Pinpoint the cell where the given text exists, returning its (X, Y) midpoint coordinate. 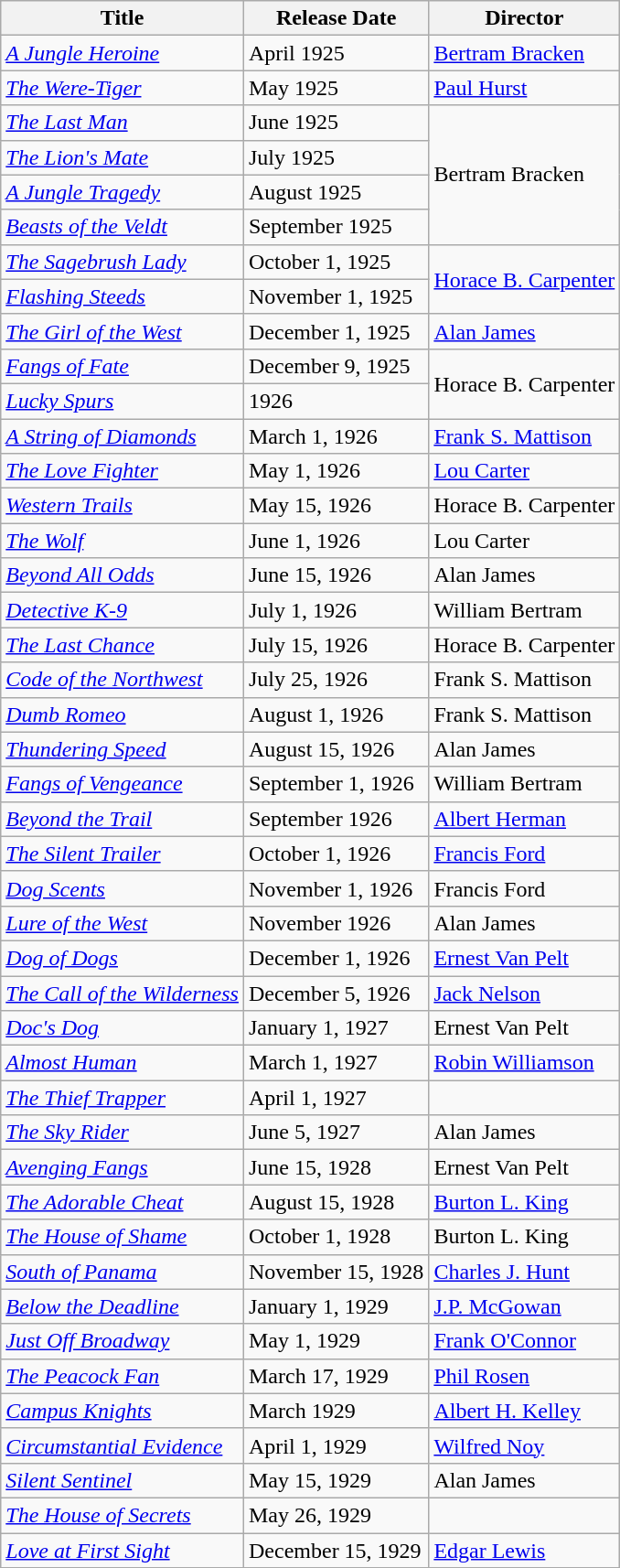
The Last Chance (123, 645)
The Peacock Fan (123, 1376)
Doc's Dog (123, 1028)
Flashing Steeds (123, 296)
Beasts of the Veldt (123, 227)
September 1925 (336, 227)
Lucky Spurs (123, 401)
Albert H. Kelley (525, 1411)
July 25, 1926 (336, 680)
March 17, 1929 (336, 1376)
Avenging Fangs (123, 1167)
1926 (336, 401)
Frank O'Connor (525, 1341)
Wilfred Noy (525, 1445)
Fangs of Fate (123, 366)
April 1, 1929 (336, 1445)
May 15, 1926 (336, 506)
December 5, 1926 (336, 993)
A String of Diamonds (123, 436)
Beyond the Trail (123, 819)
March 1, 1926 (336, 436)
J.P. McGowan (525, 1306)
The Silent Trailer (123, 854)
August 15, 1928 (336, 1202)
November 1926 (336, 923)
July 15, 1926 (336, 645)
The Were-Tiger (123, 88)
Circumstantial Evidence (123, 1445)
April 1925 (336, 53)
November 1, 1925 (336, 296)
Dog Scents (123, 888)
March 1, 1927 (336, 1063)
June 1925 (336, 123)
Code of the Northwest (123, 680)
The Sagebrush Lady (123, 262)
The Thief Trapper (123, 1098)
Director (525, 18)
May 1925 (336, 88)
South of Panama (123, 1272)
Western Trails (123, 506)
The House of Shame (123, 1237)
September 1, 1926 (336, 784)
The House of Secrets (123, 1515)
Love at First Sight (123, 1551)
March 1929 (336, 1411)
October 1, 1925 (336, 262)
Paul Hurst (525, 88)
The Wolf (123, 541)
Almost Human (123, 1063)
December 1, 1926 (336, 958)
The Last Man (123, 123)
December 15, 1929 (336, 1551)
May 1, 1929 (336, 1341)
January 1, 1929 (336, 1306)
July 1, 1926 (336, 610)
November 1, 1926 (336, 888)
Lure of the West (123, 923)
October 1, 1928 (336, 1237)
Dog of Dogs (123, 958)
Albert Herman (525, 819)
December 1, 1925 (336, 331)
July 1925 (336, 157)
Fangs of Vengeance (123, 784)
Robin Williamson (525, 1063)
The Sky Rider (123, 1133)
Silent Sentinel (123, 1480)
Just Off Broadway (123, 1341)
Campus Knights (123, 1411)
Below the Deadline (123, 1306)
The Girl of the West (123, 331)
Title (123, 18)
Dumb Romeo (123, 714)
June 1, 1926 (336, 541)
May 26, 1929 (336, 1515)
April 1, 1927 (336, 1098)
The Adorable Cheat (123, 1202)
June 15, 1926 (336, 575)
A Jungle Tragedy (123, 192)
January 1, 1927 (336, 1028)
Phil Rosen (525, 1376)
September 1926 (336, 819)
October 1, 1926 (336, 854)
November 15, 1928 (336, 1272)
The Lion's Mate (123, 157)
June 5, 1927 (336, 1133)
Jack Nelson (525, 993)
August 1925 (336, 192)
Beyond All Odds (123, 575)
Thundering Speed (123, 749)
A Jungle Heroine (123, 53)
December 9, 1925 (336, 366)
August 1, 1926 (336, 714)
May 1, 1926 (336, 471)
Detective K-9 (123, 610)
Edgar Lewis (525, 1551)
The Love Fighter (123, 471)
The Call of the Wilderness (123, 993)
Charles J. Hunt (525, 1272)
May 15, 1929 (336, 1480)
June 15, 1928 (336, 1167)
August 15, 1926 (336, 749)
Release Date (336, 18)
